Identify which cell holds the provided text, then report its [X, Y] central coordinate. 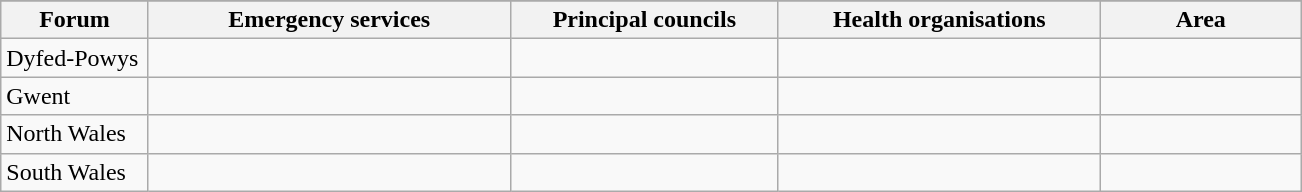
Gwent [74, 96]
Dyfed-Powys [74, 58]
Health organisations [939, 20]
Emergency services [329, 20]
Area [1200, 20]
Forum [74, 20]
North Wales [74, 134]
Principal councils [644, 20]
South Wales [74, 172]
